For the text-containing cell, return its midpoint in (X, Y) coordinate format. 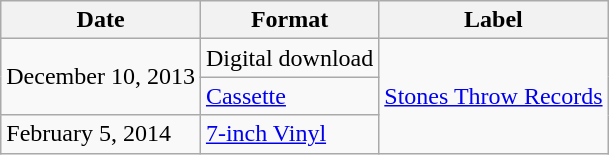
Label (494, 20)
Digital download (289, 58)
Format (289, 20)
7-inch Vinyl (289, 134)
December 10, 2013 (101, 77)
February 5, 2014 (101, 134)
Date (101, 20)
Cassette (289, 96)
Stones Throw Records (494, 96)
